Provide the (X, Y) coordinate of the cell's center where the given text is located.  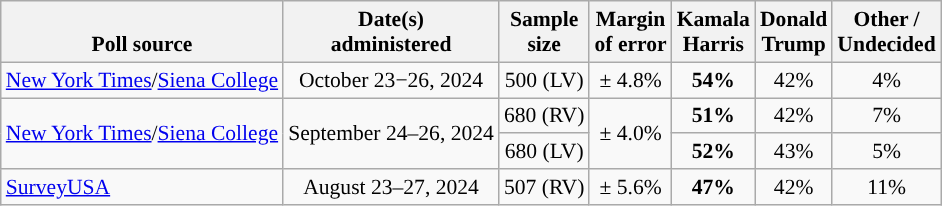
± 4.8% (630, 80)
4% (886, 80)
SurveyUSA (142, 187)
± 4.0% (630, 134)
DonaldTrump (794, 32)
680 (LV) (544, 152)
August 23–27, 2024 (391, 187)
5% (886, 152)
51% (714, 116)
500 (LV) (544, 80)
KamalaHarris (714, 32)
680 (RV) (544, 116)
7% (886, 116)
47% (714, 187)
Date(s)administered (391, 32)
52% (714, 152)
Poll source (142, 32)
43% (794, 152)
Other /Undecided (886, 32)
507 (RV) (544, 187)
October 23−26, 2024 (391, 80)
September 24–26, 2024 (391, 134)
Marginof error (630, 32)
Samplesize (544, 32)
± 5.6% (630, 187)
54% (714, 80)
11% (886, 187)
